Determine the [x, y] coordinate at the center of the cell enclosing the given text.  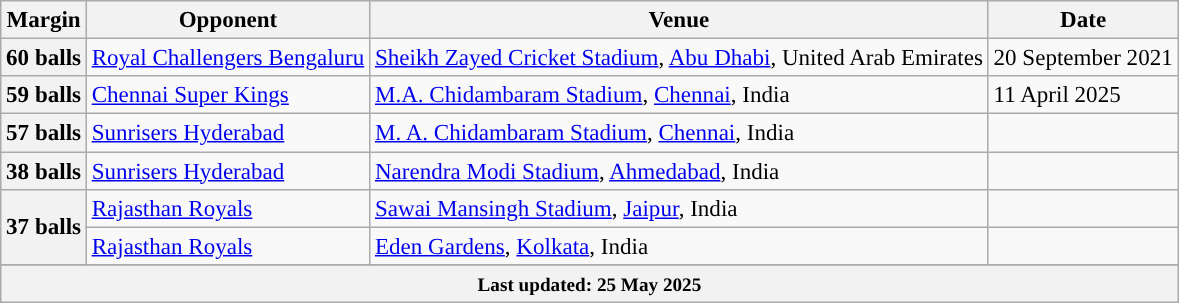
57 balls [44, 133]
20 September 2021 [1083, 58]
Narendra Modi Stadium, Ahmedabad, India [680, 171]
Last updated: 25 May 2025 [590, 284]
37 balls [44, 228]
Eden Gardens, Kolkata, India [680, 246]
Sheikh Zayed Cricket Stadium, Abu Dhabi, United Arab Emirates [680, 58]
M. A. Chidambaram Stadium, Chennai, India [680, 133]
Margin [44, 20]
60 balls [44, 58]
11 April 2025 [1083, 95]
38 balls [44, 171]
Chennai Super Kings [228, 95]
Sawai Mansingh Stadium, Jaipur, India [680, 209]
M.A. Chidambaram Stadium, Chennai, India [680, 95]
Opponent [228, 20]
Royal Challengers Bengaluru [228, 58]
Venue [680, 20]
59 balls [44, 95]
Date [1083, 20]
